Return the (x, y) coordinate for the center point of the cell that contains the specified text.  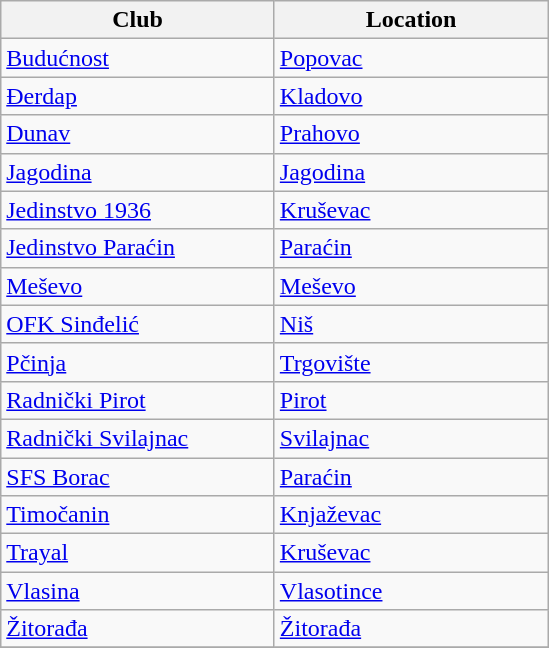
Knjaževac (411, 515)
Niš (411, 324)
Đerdap (138, 96)
Svilajnac (411, 438)
Trayal (138, 553)
Kladovo (411, 96)
Trgovište (411, 362)
Timočanin (138, 515)
Pirot (411, 400)
OFK Sinđelić (138, 324)
Radnički Svilajnac (138, 438)
Popovac (411, 58)
SFS Borac (138, 477)
Location (411, 20)
Budućnost (138, 58)
Vlasotince (411, 591)
Radnički Pirot (138, 400)
Club (138, 20)
Prahovo (411, 134)
Vlasina (138, 591)
Jedinstvo 1936 (138, 210)
Dunav (138, 134)
Pčinja (138, 362)
Jedinstvo Paraćin (138, 248)
